Extract the [X, Y] coordinate from the center of the cell holding the provided text.  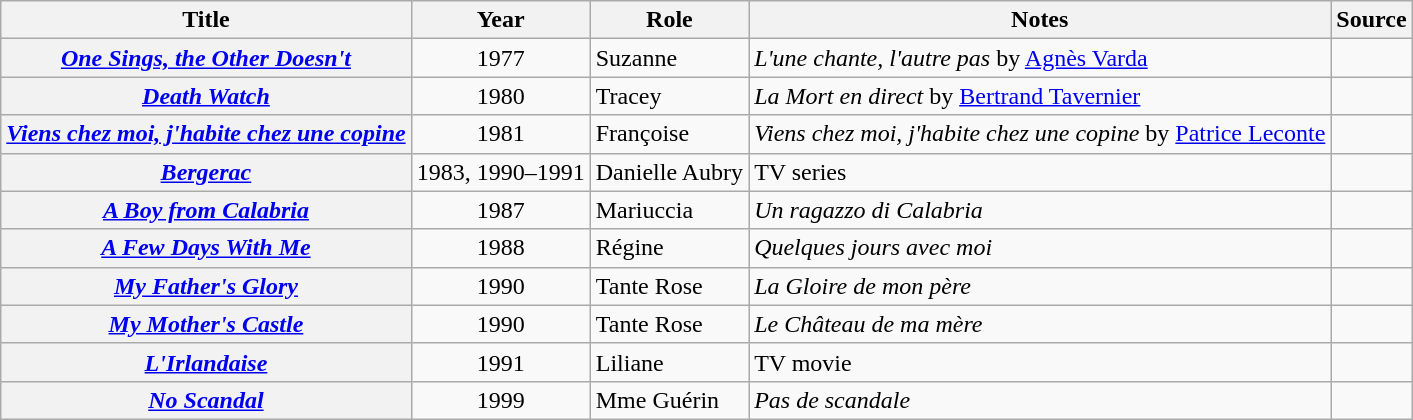
Quelques jours avec moi [1040, 248]
Bergerac [206, 172]
L'Irlandaise [206, 362]
1981 [500, 134]
Le Château de ma mère [1040, 324]
Régine [669, 248]
Title [206, 20]
TV movie [1040, 362]
My Mother's Castle [206, 324]
Françoise [669, 134]
1988 [500, 248]
Viens chez moi, j'habite chez une copine by Patrice Leconte [1040, 134]
No Scandal [206, 400]
La Gloire de mon père [1040, 286]
Un ragazzo di Calabria [1040, 210]
Role [669, 20]
Liliane [669, 362]
Suzanne [669, 58]
Mariuccia [669, 210]
TV series [1040, 172]
Danielle Aubry [669, 172]
1980 [500, 96]
Year [500, 20]
La Mort en direct by Bertrand Tavernier [1040, 96]
1987 [500, 210]
Tracey [669, 96]
Notes [1040, 20]
A Few Days With Me [206, 248]
Source [1372, 20]
1999 [500, 400]
My Father's Glory [206, 286]
Pas de scandale [1040, 400]
1977 [500, 58]
Death Watch [206, 96]
One Sings, the Other Doesn't [206, 58]
Viens chez moi, j'habite chez une copine [206, 134]
1991 [500, 362]
1983, 1990–1991 [500, 172]
L'une chante, l'autre pas by Agnès Varda [1040, 58]
A Boy from Calabria [206, 210]
Mme Guérin [669, 400]
